Search for the cell housing the specified text and yield its (X, Y) center coordinate. 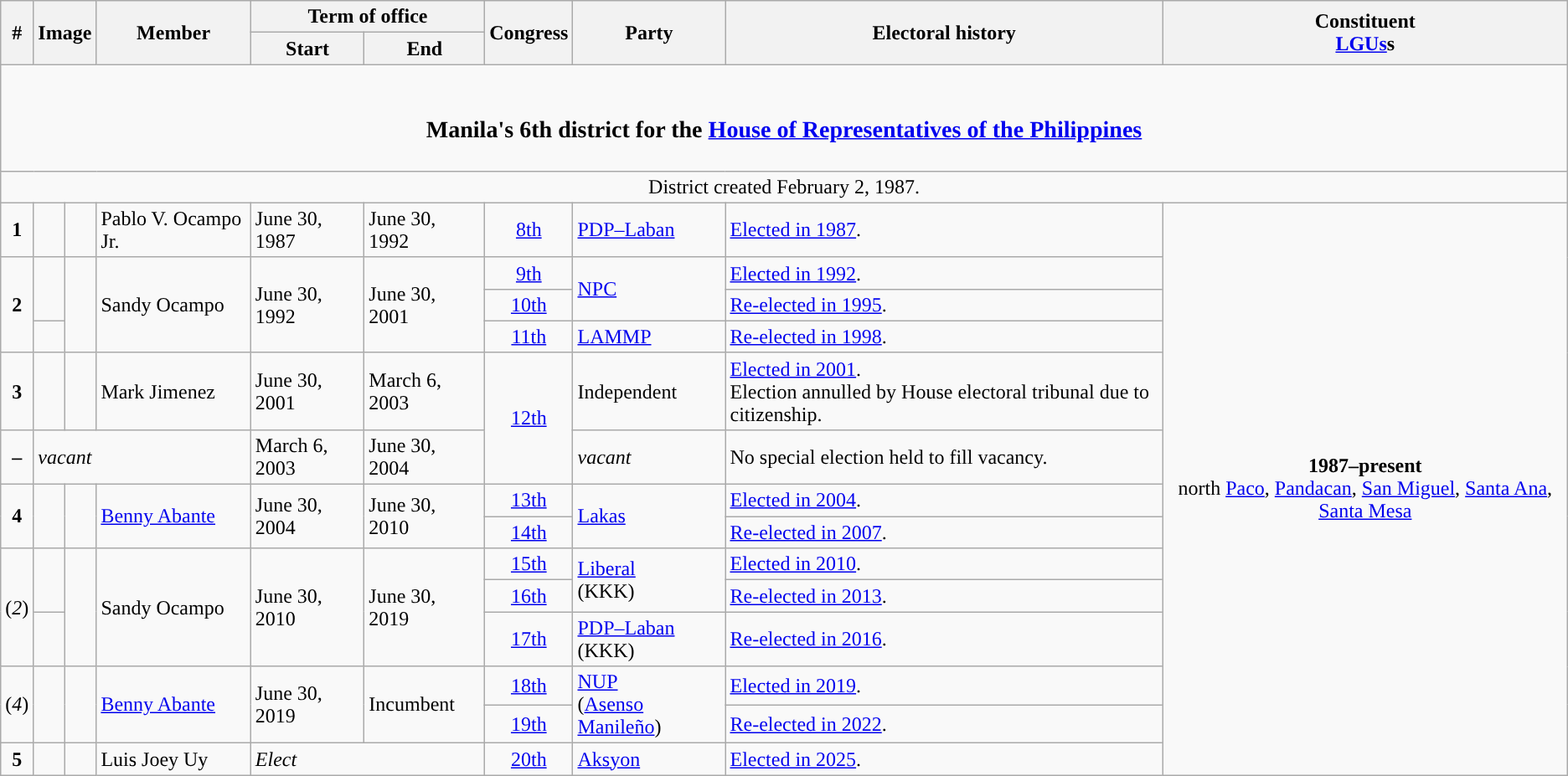
Elect (367, 759)
Elected in 2025. (944, 759)
June 30, 1987 (307, 229)
# (17, 33)
Term of office (367, 17)
Pablo V. Ocampo Jr. (173, 229)
Mark Jimenez (173, 391)
Re-elected in 1995. (944, 305)
Lakas (649, 516)
Party (649, 33)
14th (529, 532)
Re-elected in 1998. (944, 337)
NUP(Asenso Manileño) (649, 705)
20th (529, 759)
End (425, 49)
Elected in 2001.Election annulled by House electoral tribunal due to citizenship. (944, 391)
4 (17, 516)
Aksyon (649, 759)
17th (529, 640)
Luis Joey Uy (173, 759)
15th (529, 564)
LAMMP (649, 337)
5 (17, 759)
NPC (649, 289)
Elected in 2004. (944, 501)
(4) (17, 705)
Manila's 6th district for the House of Representatives of the Philippines (784, 117)
Elected in 2019. (944, 686)
Incumbent (425, 705)
Elected in 1987. (944, 229)
8th (529, 229)
ConstituentLGUss (1365, 33)
Re-elected in 2016. (944, 640)
PDP–Laban (649, 229)
(2) (17, 608)
12th (529, 419)
Re-elected in 2007. (944, 532)
Elected in 2010. (944, 564)
Liberal(KKK) (649, 580)
18th (529, 686)
Independent (649, 391)
No special election held to fill vacancy. (944, 457)
2 (17, 305)
13th (529, 501)
District created February 2, 1987. (784, 187)
Elected in 1992. (944, 273)
PDP–Laban(KKK) (649, 640)
10th (529, 305)
Start (307, 49)
16th (529, 596)
– (17, 457)
Re-elected in 2022. (944, 724)
3 (17, 391)
9th (529, 273)
Electoral history (944, 33)
Image (65, 33)
1 (17, 229)
1987–presentnorth Paco, Pandacan, San Miguel, Santa Ana, Santa Mesa (1365, 489)
11th (529, 337)
Member (173, 33)
Re-elected in 2013. (944, 596)
Congress (529, 33)
19th (529, 724)
